Detect which cell encompasses the target text, then output its (X, Y) center coordinate. 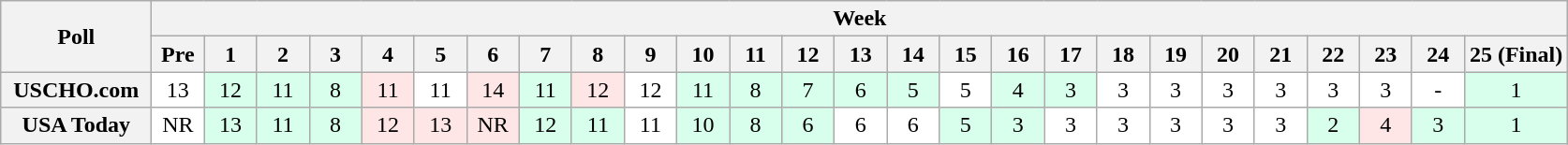
Week (860, 19)
USCHO.com (77, 90)
17 (1071, 54)
25 (Final) (1516, 54)
USA Today (77, 125)
24 (1438, 54)
22 (1333, 54)
Pre (178, 54)
- (1438, 90)
20 (1228, 54)
16 (1018, 54)
21 (1280, 54)
9 (650, 54)
18 (1123, 54)
15 (966, 54)
Poll (77, 36)
19 (1176, 54)
23 (1385, 54)
